Detect which cell encompasses the target text, then output its (X, Y) center coordinate. 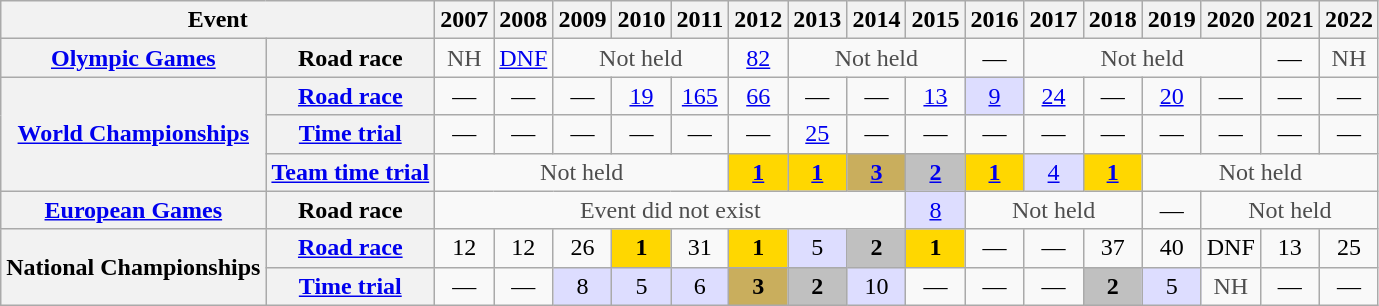
2020 (1230, 20)
Event (218, 20)
2017 (1054, 20)
82 (758, 58)
10 (876, 286)
40 (1172, 248)
31 (700, 248)
2014 (876, 20)
2018 (1112, 20)
37 (1112, 248)
National Championships (134, 267)
24 (1054, 96)
6 (700, 286)
2010 (642, 20)
World Championships (134, 134)
66 (758, 96)
20 (1172, 96)
2021 (1290, 20)
European Games (134, 210)
2011 (700, 20)
2019 (1172, 20)
Olympic Games (134, 58)
2012 (758, 20)
2007 (464, 20)
2009 (582, 20)
2015 (936, 20)
2008 (524, 20)
26 (582, 248)
165 (700, 96)
Team time trial (350, 172)
Event did not exist (670, 210)
2022 (1348, 20)
19 (642, 96)
2013 (818, 20)
2016 (994, 20)
9 (994, 96)
4 (1054, 172)
